Find where the given text appears and provide that cell's center as [X, Y] coordinate. 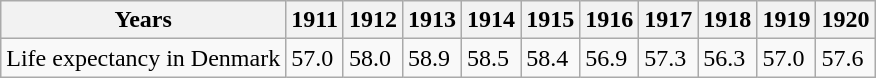
1917 [668, 20]
56.3 [728, 58]
57.6 [846, 58]
58.5 [492, 58]
58.4 [550, 58]
1913 [432, 20]
1918 [728, 20]
58.0 [372, 58]
Life expectancy in Denmark [144, 58]
1914 [492, 20]
58.9 [432, 58]
Years [144, 20]
56.9 [610, 58]
1919 [786, 20]
1912 [372, 20]
1915 [550, 20]
57.3 [668, 58]
1911 [315, 20]
1916 [610, 20]
1920 [846, 20]
